Search for the cell housing the specified text and yield its (X, Y) center coordinate. 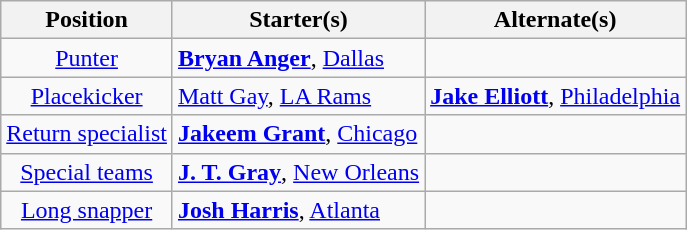
Josh Harris, Atlanta (298, 210)
Jake Elliott, Philadelphia (556, 96)
Bryan Anger, Dallas (298, 58)
Starter(s) (298, 20)
Punter (87, 58)
Position (87, 20)
J. T. Gray, New Orleans (298, 172)
Matt Gay, LA Rams (298, 96)
Return specialist (87, 134)
Long snapper (87, 210)
Placekicker (87, 96)
Special teams (87, 172)
Alternate(s) (556, 20)
Jakeem Grant, Chicago (298, 134)
